Pinpoint the cell where the given text exists, returning its [x, y] midpoint coordinate. 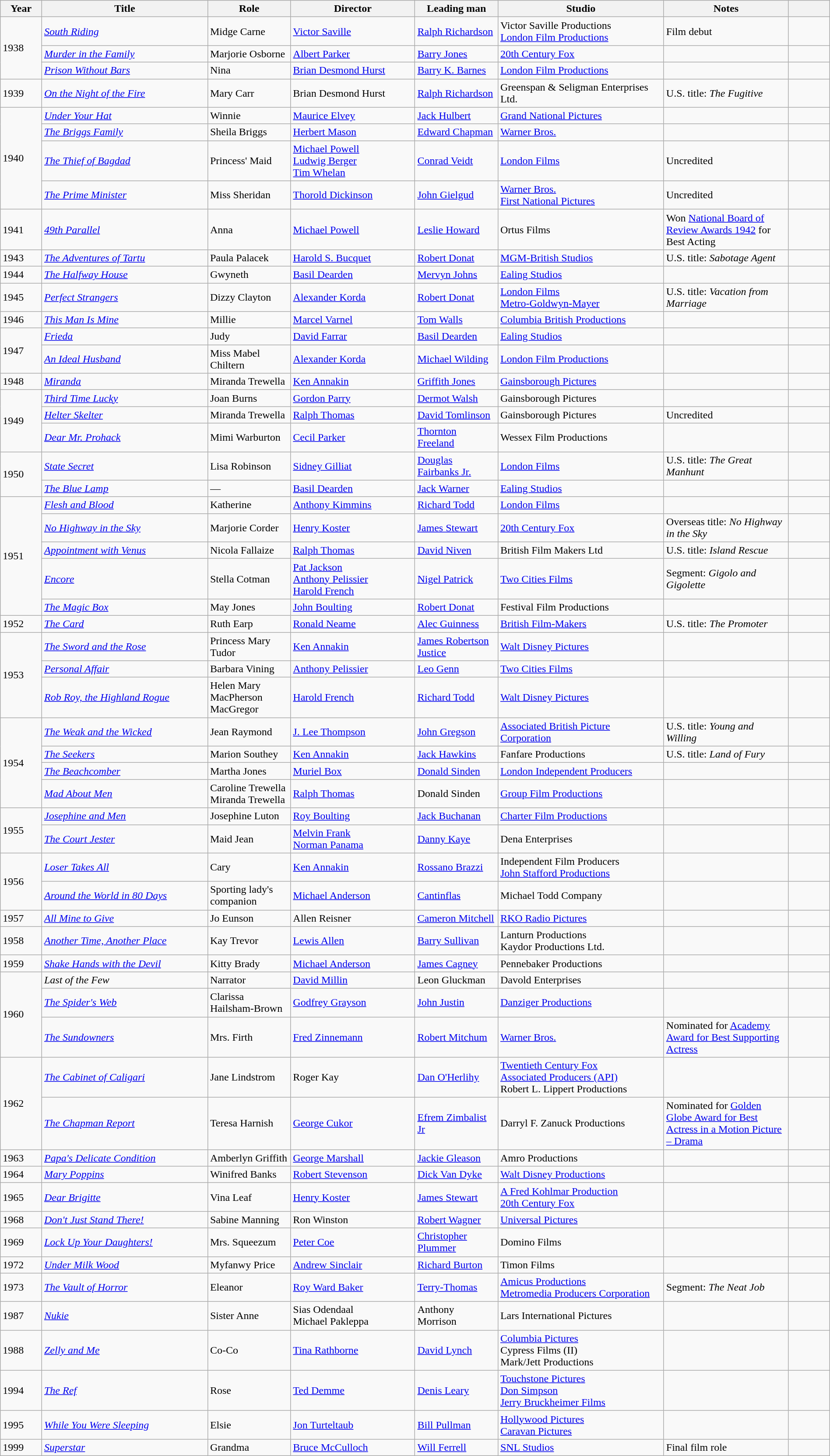
Loser Takes All [124, 867]
1949 [21, 421]
The Briggs Family [124, 132]
1954 [21, 763]
Barry Jones [456, 54]
Anthony Morrison [456, 1316]
1940 [21, 158]
Final film role [726, 1447]
Harold French [353, 698]
Group Film Productions [580, 794]
Dizzy Clayton [249, 297]
David Farrar [353, 337]
The Seekers [124, 754]
Leo Genn [456, 669]
1968 [21, 1220]
Robert Wagner [456, 1220]
State Secret [124, 466]
The Prime Minister [124, 195]
Third Time Lucky [124, 398]
The Vault of Horror [124, 1288]
Kitty Brady [249, 963]
All Mine to Give [124, 918]
Katherine [249, 505]
Mrs. Squeezum [249, 1242]
Domino Films [580, 1242]
Title [124, 9]
Segment: The Neat Job [726, 1288]
J. Lee Thompson [353, 732]
Thorold Dickinson [353, 195]
Sporting lady's companion [249, 895]
Allen Reisner [353, 918]
Wessex Film Productions [580, 438]
Fred Zinnemann [353, 1037]
1945 [21, 297]
Anna [249, 229]
1960 [21, 1014]
Efrem Zimbalist Jr [456, 1124]
Herbert Mason [353, 132]
U.S. title: Young and Willing [726, 732]
1963 [21, 1158]
The Blue Lamp [124, 488]
Leslie Howard [456, 229]
Ron Winston [353, 1220]
Anthony Kimmins [353, 505]
Princess' Maid [249, 161]
Michael PowellLudwig Berger Tim Whelan [353, 161]
Frieda [124, 337]
Perfect Strangers [124, 297]
49th Parallel [124, 229]
Danny Kaye [456, 839]
The Ref [124, 1390]
Independent Film ProducersJohn Stafford Productions [580, 867]
Walt Disney Productions [580, 1175]
1943 [21, 258]
James Cagney [456, 963]
The Cabinet of Caligari [124, 1077]
Leon Gluckman [456, 980]
1944 [21, 274]
The Thief of Bagdad [124, 161]
Flesh and Blood [124, 505]
Zelly and Me [124, 1350]
Caroline TrewellaMiranda Trewella [249, 794]
Nominated for Golden Globe Award for Best Actress in a Motion Picture – Drama [726, 1124]
Gwyneth [249, 274]
The Court Jester [124, 839]
Michael Powell [353, 229]
1972 [21, 1265]
London Independent Producers [580, 771]
Shake Hands with the Devil [124, 963]
Segment: Gigolo and Gigolette [726, 579]
David Tomlinson [456, 415]
1952 [21, 624]
Clarissa Hailsham-Brown [249, 1002]
1969 [21, 1242]
Davold Enterprises [580, 980]
Elsie [249, 1425]
Under Your Hat [124, 116]
Bruce McCulloch [353, 1447]
Encore [124, 579]
Ronald Neame [353, 624]
Overseas title: No Highway in the Sky [726, 528]
Sabine Manning [249, 1220]
Gordon Parry [353, 398]
Princess Mary Tudor [249, 646]
Harold S. Bucquet [353, 258]
Michael Todd Company [580, 895]
Amicus ProductionsMetromedia Producers Corporation [580, 1288]
Warner Bros.First National Pictures [580, 195]
Mrs. Firth [249, 1037]
Andrew Sinclair [353, 1265]
Amberlyn Griffith [249, 1158]
U.S. title: The Promoter [726, 624]
Helen Mary MacPherson MacGregor [249, 698]
Twentieth Century FoxAssociated Producers (API)Robert L. Lippert Productions [580, 1077]
Dan O'Herlihy [456, 1077]
Stella Cotman [249, 579]
Winifred Banks [249, 1175]
U.S. title: The Fugitive [726, 93]
While You Were Sleeping [124, 1425]
1959 [21, 963]
Ruth Earp [249, 624]
Marjorie Corder [249, 528]
1939 [21, 93]
1987 [21, 1316]
The Adventures of Tartu [124, 258]
1941 [21, 229]
Marcel Varnel [353, 320]
Don't Just Stand There! [124, 1220]
Myfanwy Price [249, 1265]
Timon Films [580, 1265]
South Riding [124, 32]
Terry-Thomas [456, 1288]
Film debut [726, 32]
Mary Poppins [124, 1175]
Nigel Patrick [456, 579]
Under Milk Wood [124, 1265]
The Spider's Web [124, 1002]
Sidney Gilliat [353, 466]
Edward Chapman [456, 132]
1957 [21, 918]
Rob Roy, the Highland Rogue [124, 698]
Tom Walls [456, 320]
The Beachcomber [124, 771]
The Magic Box [124, 607]
Robert Stevenson [353, 1175]
On the Night of the Fire [124, 93]
London FilmsMetro-Goldwyn-Mayer [580, 297]
Marjorie Osborne [249, 54]
Thornton Freeland [456, 438]
James Robertson Justice [456, 646]
Year [21, 9]
George Marshall [353, 1158]
Won National Board of Review Awards 1942 for Best Acting [726, 229]
Muriel Box [353, 771]
Lewis Allen [353, 941]
Grandma [249, 1447]
No Highway in the Sky [124, 528]
1958 [21, 941]
The Halfway House [124, 274]
Tina Rathborne [353, 1350]
Godfrey Grayson [353, 1002]
Roy Ward Baker [353, 1288]
George Cukor [353, 1124]
Marion Southey [249, 754]
Jean Raymond [249, 732]
Miss Mabel Chiltern [249, 359]
Victor Saville [353, 32]
Cecil Parker [353, 438]
MGM-British Studios [580, 258]
Appointment with Venus [124, 550]
Fanfare Productions [580, 754]
Denis Leary [456, 1390]
Nominated for Academy Award for Best Supporting Actress [726, 1037]
Albert Parker [353, 54]
Peter Coe [353, 1242]
Co-Co [249, 1350]
1956 [21, 881]
Griffith Jones [456, 382]
Lanturn ProductionsKaydor Productions Ltd. [580, 941]
Pennebaker Productions [580, 963]
Darryl F. Zanuck Productions [580, 1124]
Teresa Harnish [249, 1124]
Dick Van Dyke [456, 1175]
Associated British Picture Corporation [580, 732]
Lock Up Your Daughters! [124, 1242]
Festival Film Productions [580, 607]
Miranda [124, 382]
1953 [21, 675]
Studio [580, 9]
1955 [21, 831]
Judy [249, 337]
Universal Pictures [580, 1220]
Greenspan & Seligman Enterprises Ltd. [580, 93]
Barry K. Barnes [456, 70]
Dermot Walsh [456, 398]
Rossano Brazzi [456, 867]
Amro Productions [580, 1158]
Jon Turteltaub [353, 1425]
This Man Is Mine [124, 320]
U.S. title: Land of Fury [726, 754]
Nicola Fallaize [249, 550]
Personal Affair [124, 669]
Grand National Pictures [580, 116]
The Sundowners [124, 1037]
Bill Pullman [456, 1425]
1994 [21, 1390]
British Film Makers Ltd [580, 550]
Barry Sullivan [456, 941]
Nukie [124, 1316]
Jack Warner [456, 488]
1988 [21, 1350]
Midge Carne [249, 32]
1950 [21, 474]
Joan Burns [249, 398]
Mervyn Johns [456, 274]
Pat JacksonAnthony PelissierHarold French [353, 579]
The Sword and the Rose [124, 646]
Christopher Plummer [456, 1242]
Maurice Elvey [353, 116]
Dena Enterprises [580, 839]
Mimi Warburton [249, 438]
David Millin [353, 980]
The Weak and the Wicked [124, 732]
British Film-Makers [580, 624]
Josephine Luton [249, 816]
Rose [249, 1390]
Sheila Briggs [249, 132]
Winnie [249, 116]
Richard Burton [456, 1265]
Dear Mr. Prohack [124, 438]
Columbia PicturesCypress Films (II)Mark/Jett Productions [580, 1350]
Martha Jones [249, 771]
Will Ferrell [456, 1447]
Notes [726, 9]
Eleanor [249, 1288]
U.S. title: The Great Manhunt [726, 466]
— [249, 488]
John Boulting [353, 607]
U.S. title: Island Rescue [726, 550]
Columbia British Productions [580, 320]
1973 [21, 1288]
Jack Hawkins [456, 754]
Touchstone PicturesDon SimpsonJerry Bruckheimer Films [580, 1390]
Ted Demme [353, 1390]
Danziger Productions [580, 1002]
Charter Film Productions [580, 816]
Millie [249, 320]
Superstar [124, 1447]
Mad About Men [124, 794]
1995 [21, 1425]
Mary Carr [249, 93]
Jane Lindstrom [249, 1077]
1948 [21, 382]
1962 [21, 1104]
Dear Brigitte [124, 1197]
Melvin FrankNorman Panama [353, 839]
Papa's Delicate Condition [124, 1158]
Ortus Films [580, 229]
Cameron Mitchell [456, 918]
An Ideal Husband [124, 359]
Roger Kay [353, 1077]
Jack Hulbert [456, 116]
Leading man [456, 9]
The Chapman Report [124, 1124]
Roy Boulting [353, 816]
Prison Without Bars [124, 70]
Robert Mitchum [456, 1037]
John Gielgud [456, 195]
1999 [21, 1447]
Barbara Vining [249, 669]
Nina [249, 70]
David Niven [456, 550]
Sias OdendaalMichael Pakleppa [353, 1316]
Victor Saville ProductionsLondon Film Productions [580, 32]
Kay Trevor [249, 941]
1946 [21, 320]
John Gregson [456, 732]
A Fred Kohlmar Production20th Century Fox [580, 1197]
Jo Eunson [249, 918]
1947 [21, 351]
Michael Wilding [456, 359]
Lars International Pictures [580, 1316]
Jackie Gleason [456, 1158]
Murder in the Family [124, 54]
May Jones [249, 607]
Douglas Fairbanks Jr. [456, 466]
1964 [21, 1175]
Helter Skelter [124, 415]
1938 [21, 48]
Around the World in 80 Days [124, 895]
The Card [124, 624]
Director [353, 9]
Vina Leaf [249, 1197]
Jack Buchanan [456, 816]
Cary [249, 867]
Sister Anne [249, 1316]
SNL Studios [580, 1447]
Last of the Few [124, 980]
Another Time, Another Place [124, 941]
Miss Sheridan [249, 195]
Josephine and Men [124, 816]
1951 [21, 556]
Role [249, 9]
U.S. title: Vacation from Marriage [726, 297]
1965 [21, 1197]
Maid Jean [249, 839]
David Lynch [456, 1350]
U.S. title: Sabotage Agent [726, 258]
Hollywood PicturesCaravan Pictures [580, 1425]
Anthony Pelissier [353, 669]
Conrad Veidt [456, 161]
Alec Guinness [456, 624]
Paula Palacek [249, 258]
John Justin [456, 1002]
Lisa Robinson [249, 466]
RKO Radio Pictures [580, 918]
Narrator [249, 980]
Cantinflas [456, 895]
